Detect which cell encompasses the target text, then output its (X, Y) center coordinate. 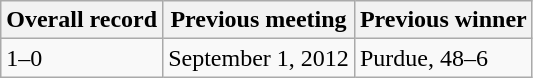
Overall record (82, 20)
Previous meeting (259, 20)
1–0 (82, 58)
Previous winner (443, 20)
Purdue, 48–6 (443, 58)
September 1, 2012 (259, 58)
